Capture the cell that displays the provided text and extract its (x, y) central coordinate. 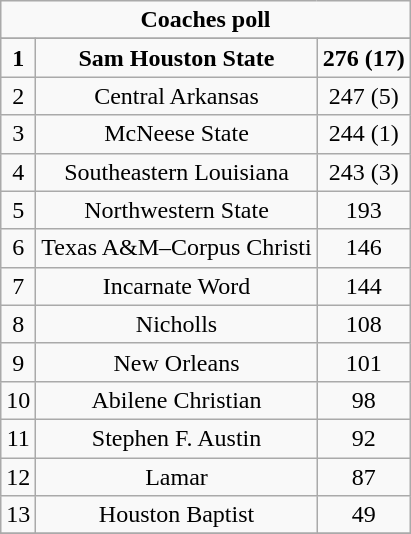
Southeastern Louisiana (176, 172)
98 (364, 400)
Incarnate Word (176, 286)
13 (18, 515)
108 (364, 324)
101 (364, 362)
244 (1) (364, 134)
Houston Baptist (176, 515)
Texas A&M–Corpus Christi (176, 248)
5 (18, 210)
Lamar (176, 477)
Sam Houston State (176, 58)
12 (18, 477)
Central Arkansas (176, 96)
146 (364, 248)
11 (18, 438)
193 (364, 210)
McNeese State (176, 134)
Stephen F. Austin (176, 438)
8 (18, 324)
6 (18, 248)
92 (364, 438)
144 (364, 286)
10 (18, 400)
49 (364, 515)
243 (3) (364, 172)
7 (18, 286)
247 (5) (364, 96)
87 (364, 477)
Northwestern State (176, 210)
Nicholls (176, 324)
Coaches poll (206, 20)
1 (18, 58)
Abilene Christian (176, 400)
3 (18, 134)
276 (17) (364, 58)
4 (18, 172)
New Orleans (176, 362)
9 (18, 362)
2 (18, 96)
